Capture the cell that displays the provided text and extract its (x, y) central coordinate. 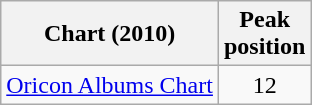
Chart (2010) (110, 34)
12 (264, 85)
Peakposition (264, 34)
Oricon Albums Chart (110, 85)
